Extract the (X, Y) coordinate from the center of the cell holding the provided text.  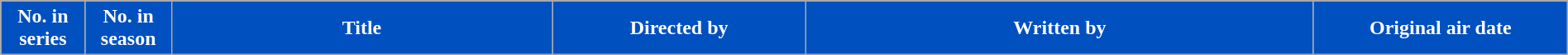
No. inseason (128, 28)
No. inseries (43, 28)
Original air date (1441, 28)
Directed by (680, 28)
Title (361, 28)
Written by (1060, 28)
